Return [x, y] of the center of cell containing provided text 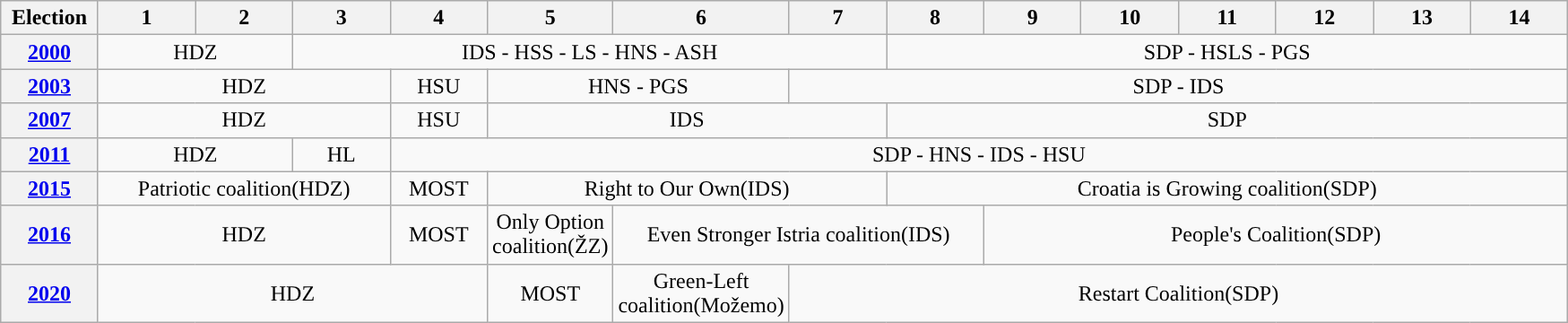
5 [550, 18]
Restart Coalition(SDP) [1178, 292]
1 [147, 18]
HNS - PGS [638, 86]
SDP - HNS - IDS - HSU [979, 154]
SDP - HSLS - PGS [1227, 52]
14 [1519, 18]
10 [1130, 18]
3 [341, 18]
12 [1325, 18]
SDP [1227, 120]
IDS [687, 120]
7 [837, 18]
IDS - HSS - LS - HNS - ASH [589, 52]
2020 [50, 292]
2015 [50, 188]
People's Coalition(SDP) [1275, 235]
Only Option coalition(ŽZ) [550, 235]
13 [1422, 18]
2011 [50, 154]
SDP - IDS [1178, 86]
2003 [50, 86]
2016 [50, 235]
2000 [50, 52]
9 [1033, 18]
HL [341, 154]
Green-Left coalition(Možemo) [701, 292]
2007 [50, 120]
6 [701, 18]
Croatia is Growing coalition(SDP) [1227, 188]
Patriotic coalition(HDZ) [244, 188]
2 [244, 18]
4 [439, 18]
Election [50, 18]
Even Stronger Istria coalition(IDS) [798, 235]
11 [1226, 18]
Right to Our Own(IDS) [687, 188]
8 [936, 18]
